Detect which cell encompasses the target text, then output its (X, Y) center coordinate. 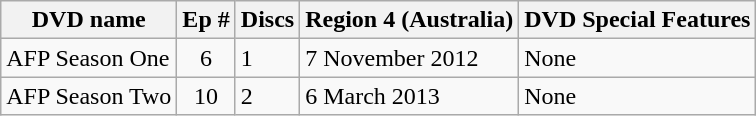
DVD Special Features (638, 20)
7 November 2012 (410, 58)
1 (267, 58)
DVD name (89, 20)
10 (206, 96)
Ep # (206, 20)
6 March 2013 (410, 96)
AFP Season Two (89, 96)
Region 4 (Australia) (410, 20)
2 (267, 96)
AFP Season One (89, 58)
6 (206, 58)
Discs (267, 20)
